Return the (X, Y) coordinate for the center point of the cell that contains the specified text.  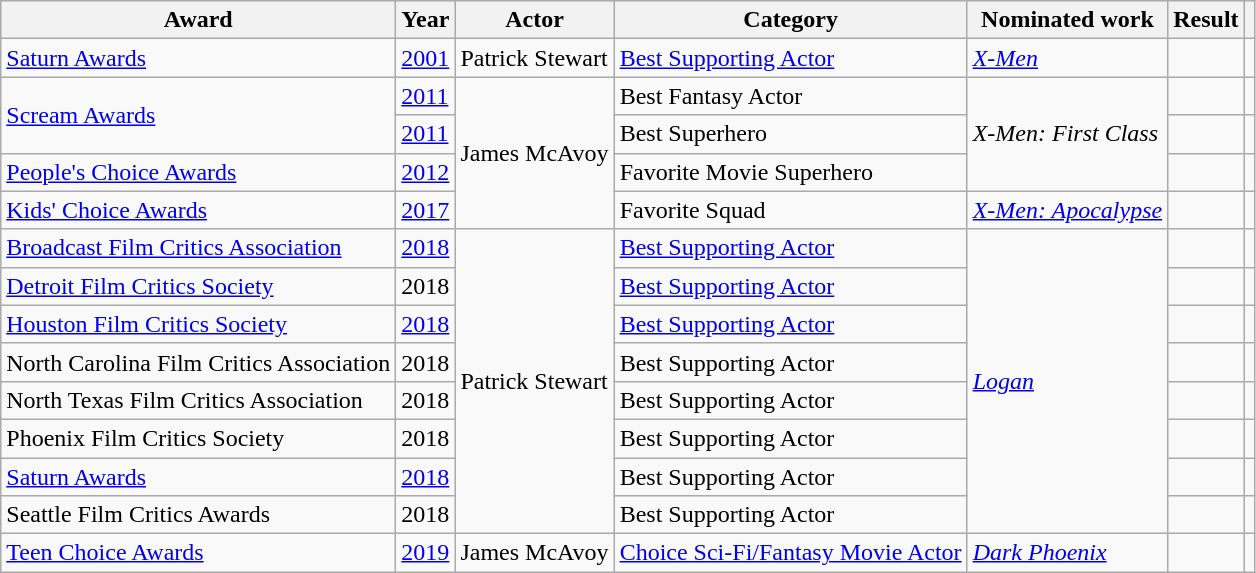
Teen Choice Awards (198, 553)
North Texas Film Critics Association (198, 400)
Award (198, 20)
Seattle Film Critics Awards (198, 515)
Houston Film Critics Society (198, 324)
Choice Sci-Fi/Fantasy Movie Actor (790, 553)
Broadcast Film Critics Association (198, 248)
2012 (426, 172)
Best Fantasy Actor (790, 96)
Favorite Movie Superhero (790, 172)
Scream Awards (198, 115)
Dark Phoenix (1068, 553)
X-Men: Apocalypse (1068, 210)
Phoenix Film Critics Society (198, 438)
Kids' Choice Awards (198, 210)
Logan (1068, 381)
Actor (534, 20)
2019 (426, 553)
North Carolina Film Critics Association (198, 362)
Best Superhero (790, 134)
X-Men: First Class (1068, 134)
2017 (426, 210)
Nominated work (1068, 20)
People's Choice Awards (198, 172)
X-Men (1068, 58)
Year (426, 20)
Category (790, 20)
2001 (426, 58)
Detroit Film Critics Society (198, 286)
Result (1206, 20)
Favorite Squad (790, 210)
